Scan for the cell matching the given text and deliver its [X, Y] coordinate at center. 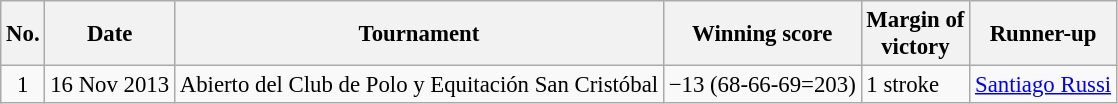
Margin ofvictory [916, 34]
1 [23, 85]
No. [23, 34]
16 Nov 2013 [110, 85]
Santiago Russi [1044, 85]
Winning score [762, 34]
Tournament [418, 34]
−13 (68-66-69=203) [762, 85]
Runner-up [1044, 34]
Abierto del Club de Polo y Equitación San Cristóbal [418, 85]
1 stroke [916, 85]
Date [110, 34]
